For the text-containing cell, return its midpoint in [X, Y] coordinate format. 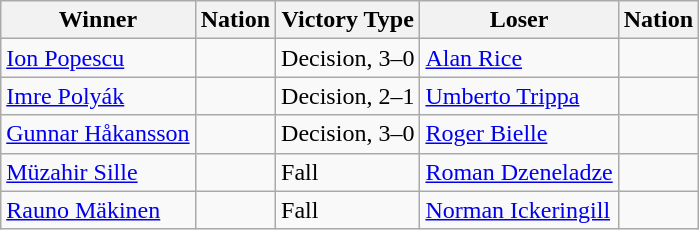
Gunnar Håkansson [98, 134]
Victory Type [348, 20]
Alan Rice [519, 58]
Loser [519, 20]
Decision, 2–1 [348, 96]
Rauno Mäkinen [98, 210]
Müzahir Sille [98, 172]
Ion Popescu [98, 58]
Umberto Trippa [519, 96]
Winner [98, 20]
Roger Bielle [519, 134]
Norman Ickeringill [519, 210]
Imre Polyák [98, 96]
Roman Dzeneladze [519, 172]
